From the cell containing the given text, extract its center point as (X, Y) coordinate. 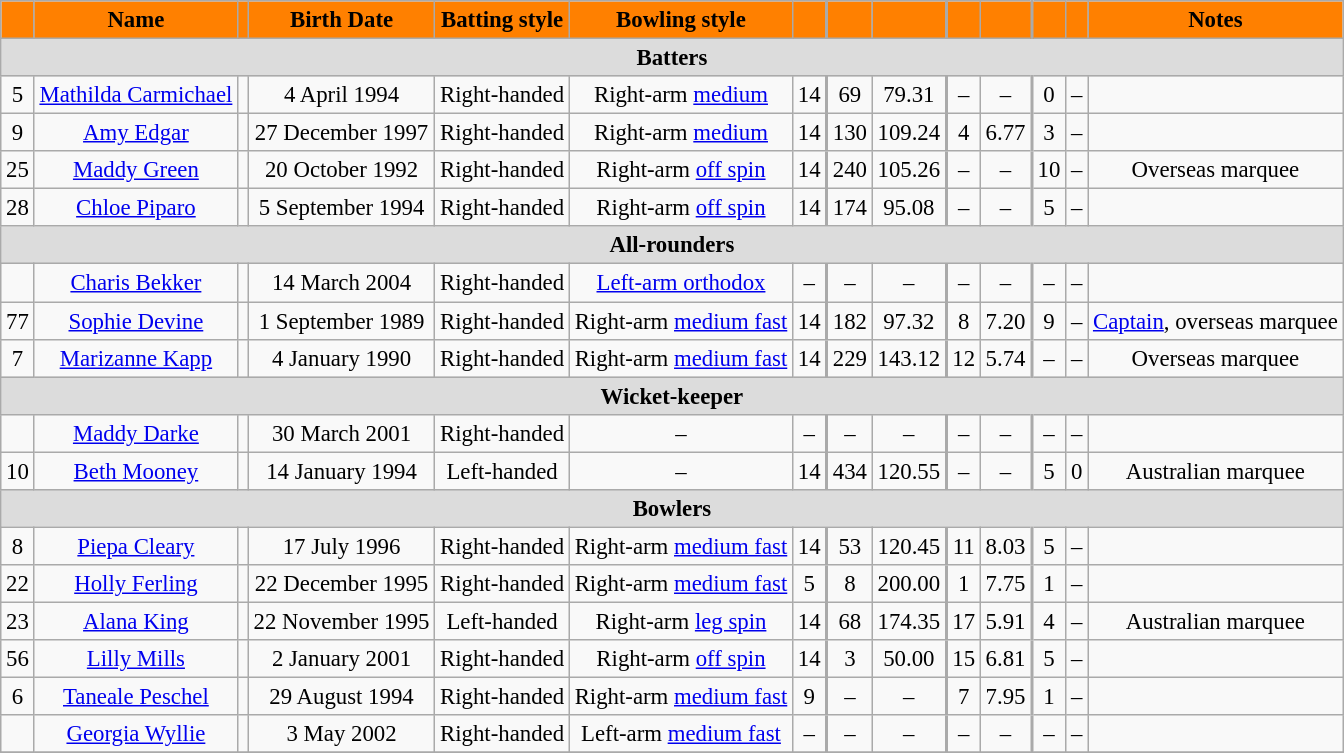
5.91 (1006, 621)
30 March 2001 (341, 433)
4 April 1994 (341, 95)
120.55 (909, 471)
22 December 1995 (341, 584)
8.03 (1006, 546)
17 (963, 621)
Chloe Piparo (136, 208)
7.20 (1006, 321)
22 (18, 584)
12 (963, 358)
14 March 2004 (341, 283)
105.26 (909, 170)
Georgia Wyllie (136, 734)
56 (18, 659)
Maddy Green (136, 170)
4 January 1990 (341, 358)
Bowling style (680, 20)
240 (850, 170)
Alana King (136, 621)
229 (850, 358)
1 September 1989 (341, 321)
200.00 (909, 584)
5 September 1994 (341, 208)
Notes (1216, 20)
50.00 (909, 659)
Captain, overseas marquee (1216, 321)
5.74 (1006, 358)
79.31 (909, 95)
23 (18, 621)
7.75 (1006, 584)
Beth Mooney (136, 471)
109.24 (909, 133)
25 (18, 170)
68 (850, 621)
7.95 (1006, 697)
Right-arm leg spin (680, 621)
28 (18, 208)
6 (18, 697)
Left-arm medium fast (680, 734)
3 May 2002 (341, 734)
Piepa Cleary (136, 546)
Wicket-keeper (672, 396)
Batters (672, 58)
Amy Edgar (136, 133)
Maddy Darke (136, 433)
174.35 (909, 621)
Taneale Peschel (136, 697)
97.32 (909, 321)
22 November 1995 (341, 621)
174 (850, 208)
17 July 1996 (341, 546)
All-rounders (672, 245)
69 (850, 95)
434 (850, 471)
95.08 (909, 208)
Sophie Devine (136, 321)
Charis Bekker (136, 283)
53 (850, 546)
143.12 (909, 358)
15 (963, 659)
120.45 (909, 546)
Lilly Mills (136, 659)
Holly Ferling (136, 584)
77 (18, 321)
Bowlers (672, 509)
Name (136, 20)
2 January 2001 (341, 659)
27 December 1997 (341, 133)
29 August 1994 (341, 697)
Batting style (502, 20)
Left-arm orthodox (680, 283)
182 (850, 321)
20 October 1992 (341, 170)
130 (850, 133)
Mathilda Carmichael (136, 95)
6.81 (1006, 659)
Marizanne Kapp (136, 358)
Birth Date (341, 20)
6.77 (1006, 133)
11 (963, 546)
14 January 1994 (341, 471)
